Output the [x, y] coordinate of the center of the cell containing the given text.  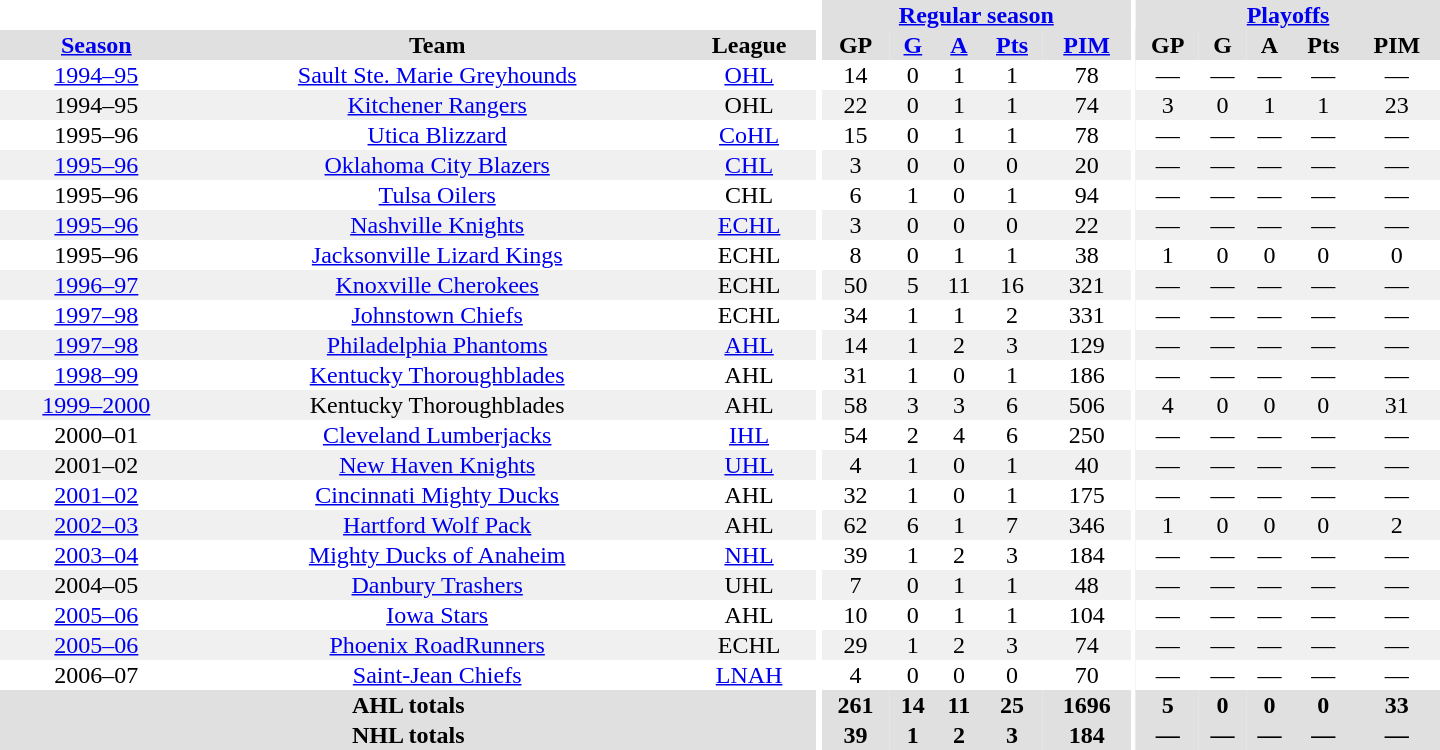
1999–2000 [96, 405]
48 [1086, 585]
15 [856, 135]
Team [438, 45]
AHL totals [408, 705]
58 [856, 405]
321 [1086, 285]
Regular season [976, 15]
38 [1086, 255]
Sault Ste. Marie Greyhounds [438, 75]
IHL [750, 435]
NHL [750, 555]
Phoenix RoadRunners [438, 645]
346 [1086, 525]
2002–03 [96, 525]
23 [1397, 105]
Johnstown Chiefs [438, 315]
2003–04 [96, 555]
League [750, 45]
20 [1086, 165]
1696 [1086, 705]
Cleveland Lumberjacks [438, 435]
Cincinnati Mighty Ducks [438, 495]
129 [1086, 345]
Utica Blizzard [438, 135]
331 [1086, 315]
54 [856, 435]
50 [856, 285]
2004–05 [96, 585]
LNAH [750, 675]
250 [1086, 435]
261 [856, 705]
29 [856, 645]
Danbury Trashers [438, 585]
Oklahoma City Blazers [438, 165]
Jacksonville Lizard Kings [438, 255]
Tulsa Oilers [438, 195]
34 [856, 315]
NHL totals [408, 735]
2000–01 [96, 435]
175 [1086, 495]
33 [1397, 705]
1996–97 [96, 285]
Season [96, 45]
8 [856, 255]
40 [1086, 465]
70 [1086, 675]
2006–07 [96, 675]
16 [1012, 285]
104 [1086, 615]
Knoxville Cherokees [438, 285]
Mighty Ducks of Anaheim [438, 555]
New Haven Knights [438, 465]
186 [1086, 375]
506 [1086, 405]
Iowa Stars [438, 615]
Nashville Knights [438, 225]
10 [856, 615]
Philadelphia Phantoms [438, 345]
32 [856, 495]
Kitchener Rangers [438, 105]
Hartford Wolf Pack [438, 525]
CoHL [750, 135]
94 [1086, 195]
1998–99 [96, 375]
Saint-Jean Chiefs [438, 675]
25 [1012, 705]
Playoffs [1288, 15]
62 [856, 525]
